Pinpoint the cell where the given text exists, returning its [X, Y] midpoint coordinate. 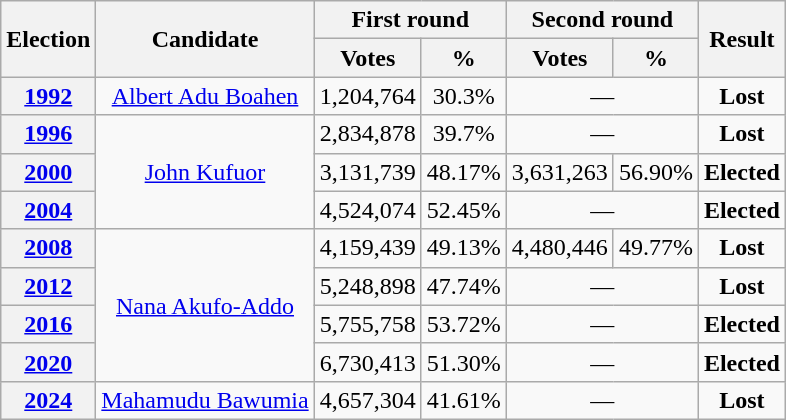
Election [48, 39]
6,730,413 [368, 362]
2008 [48, 248]
Candidate [205, 39]
5,755,758 [368, 324]
4,524,074 [368, 210]
4,657,304 [368, 400]
3,131,739 [368, 172]
Second round [602, 20]
Mahamudu Bawumia [205, 400]
Nana Akufo-Addo [205, 305]
41.61% [464, 400]
2020 [48, 362]
2,834,878 [368, 134]
53.72% [464, 324]
47.74% [464, 286]
30.3% [464, 96]
John Kufuor [205, 172]
2004 [48, 210]
39.7% [464, 134]
48.17% [464, 172]
5,248,898 [368, 286]
1,204,764 [368, 96]
2012 [48, 286]
52.45% [464, 210]
First round [410, 20]
4,159,439 [368, 248]
49.13% [464, 248]
56.90% [656, 172]
Result [742, 39]
51.30% [464, 362]
2016 [48, 324]
2000 [48, 172]
Albert Adu Boahen [205, 96]
1992 [48, 96]
1996 [48, 134]
2024 [48, 400]
4,480,446 [560, 248]
3,631,263 [560, 172]
49.77% [656, 248]
